Return [x, y] of the center of cell containing provided text 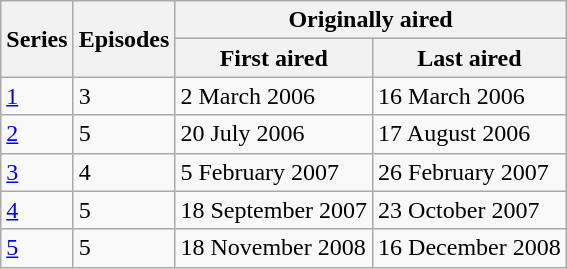
Last aired [470, 58]
Originally aired [370, 20]
17 August 2006 [470, 134]
2 March 2006 [274, 96]
18 September 2007 [274, 210]
First aired [274, 58]
20 July 2006 [274, 134]
Series [37, 39]
23 October 2007 [470, 210]
26 February 2007 [470, 172]
2 [37, 134]
Episodes [124, 39]
16 March 2006 [470, 96]
1 [37, 96]
16 December 2008 [470, 248]
5 February 2007 [274, 172]
18 November 2008 [274, 248]
